Provide the [X, Y] coordinate of the cell's center where the given text is located.  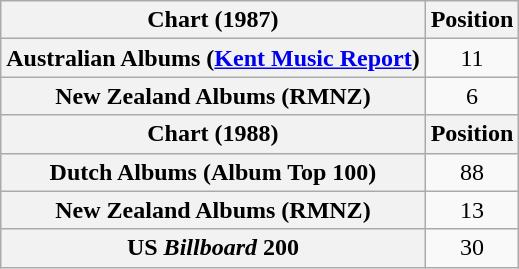
6 [472, 96]
88 [472, 172]
Chart (1988) [213, 134]
11 [472, 58]
30 [472, 248]
Australian Albums (Kent Music Report) [213, 58]
13 [472, 210]
Dutch Albums (Album Top 100) [213, 172]
US Billboard 200 [213, 248]
Chart (1987) [213, 20]
